Search for the cell housing the specified text and yield its (x, y) center coordinate. 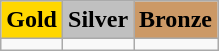
Silver (98, 20)
Bronze (176, 20)
Gold (32, 20)
